Provide the (x, y) coordinate of the cell's center where the given text is located.  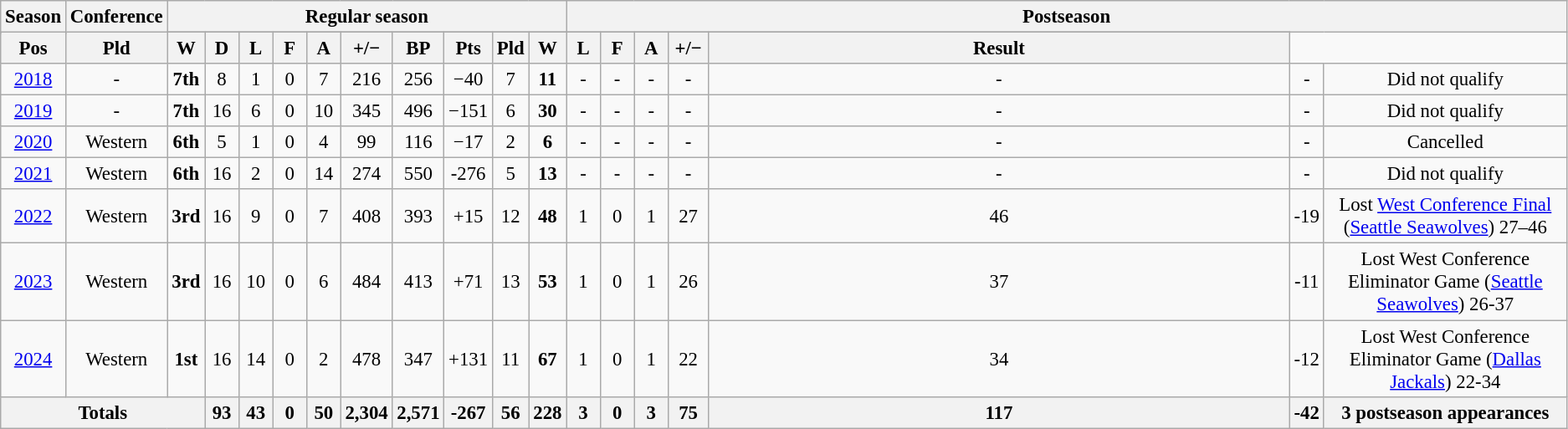
8 (223, 79)
26 (689, 282)
22 (689, 359)
+15 (469, 216)
Pos (33, 49)
408 (366, 216)
2023 (33, 282)
Postseason (1067, 17)
46 (999, 216)
228 (547, 412)
9 (256, 216)
413 (418, 282)
75 (689, 412)
4 (325, 142)
2018 (33, 79)
3 postseason appearances (1445, 412)
2021 (33, 174)
2024 (33, 359)
34 (999, 359)
2022 (33, 216)
27 (689, 216)
53 (547, 282)
48 (547, 216)
43 (256, 412)
274 (366, 174)
Conference (116, 17)
117 (999, 412)
1st (186, 359)
393 (418, 216)
496 (418, 111)
550 (418, 174)
2020 (33, 142)
-11 (1307, 282)
116 (418, 142)
−40 (469, 79)
50 (325, 412)
+71 (469, 282)
30 (547, 111)
37 (999, 282)
+131 (469, 359)
484 (366, 282)
Totals (103, 412)
Result (999, 49)
347 (418, 359)
-267 (469, 412)
-42 (1307, 412)
Regular season (366, 17)
D (223, 49)
Season (33, 17)
216 (366, 79)
2,304 (366, 412)
Lost West Conference Eliminator Game (Dallas Jackals) 22-34 (1445, 359)
Cancelled (1445, 142)
56 (510, 412)
99 (366, 142)
93 (223, 412)
256 (418, 79)
12 (510, 216)
−17 (469, 142)
Pts (469, 49)
2019 (33, 111)
345 (366, 111)
Lost West Conference Eliminator Game (Seattle Seawolves) 26-37 (1445, 282)
2,571 (418, 412)
-19 (1307, 216)
−151 (469, 111)
-12 (1307, 359)
BP (418, 49)
Lost West Conference Final (Seattle Seawolves) 27–46 (1445, 216)
478 (366, 359)
67 (547, 359)
-276 (469, 174)
